Output the (x, y) coordinate of the center of the cell containing the given text.  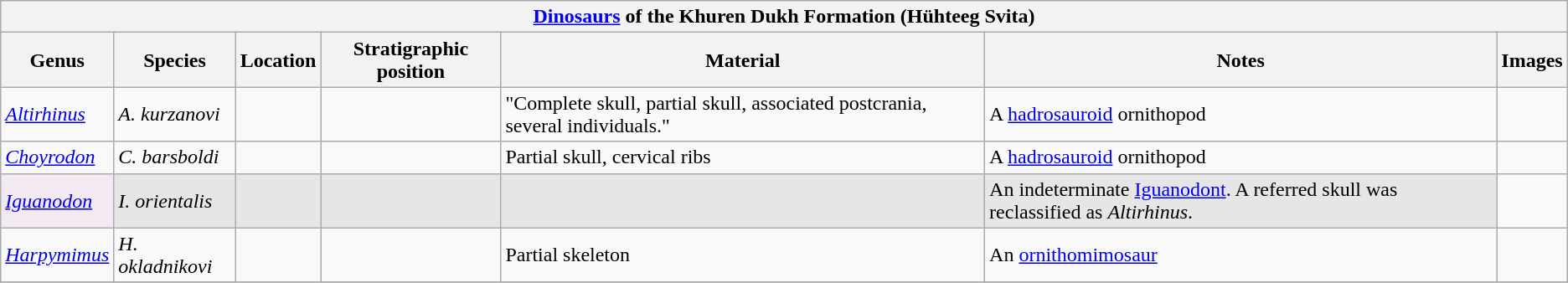
Notes (1241, 60)
C. barsboldi (174, 157)
H. okladnikovi (174, 255)
An ornithomimosaur (1241, 255)
Stratigraphic position (410, 60)
Partial skeleton (743, 255)
I. orientalis (174, 201)
An indeterminate Iguanodont. A referred skull was reclassified as Altirhinus. (1241, 201)
Images (1532, 60)
Dinosaurs of the Khuren Dukh Formation (Hühteeg Svita) (784, 17)
Harpymimus (57, 255)
Species (174, 60)
Altirhinus (57, 114)
Location (278, 60)
Choyrodon (57, 157)
Iguanodon (57, 201)
Material (743, 60)
A. kurzanovi (174, 114)
Genus (57, 60)
"Complete skull, partial skull, associated postcrania, several individuals." (743, 114)
Partial skull, cervical ribs (743, 157)
